Find where the given text appears and provide that cell's center as (X, Y) coordinate. 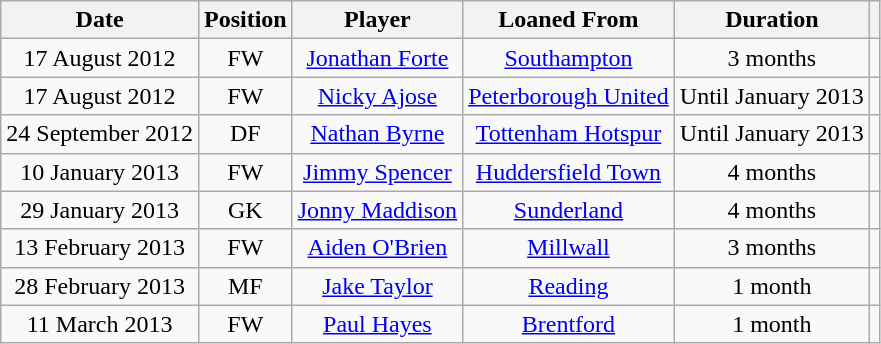
Nicky Ajose (377, 96)
Jimmy Spencer (377, 172)
13 February 2013 (100, 248)
MF (245, 286)
Reading (569, 286)
11 March 2013 (100, 324)
28 February 2013 (100, 286)
Sunderland (569, 210)
Position (245, 20)
24 September 2012 (100, 134)
Huddersfield Town (569, 172)
Loaned From (569, 20)
Tottenham Hotspur (569, 134)
Jonathan Forte (377, 58)
DF (245, 134)
10 January 2013 (100, 172)
Brentford (569, 324)
Aiden O'Brien (377, 248)
Peterborough United (569, 96)
Duration (772, 20)
Date (100, 20)
GK (245, 210)
Player (377, 20)
29 January 2013 (100, 210)
Millwall (569, 248)
Nathan Byrne (377, 134)
Paul Hayes (377, 324)
Jake Taylor (377, 286)
Jonny Maddison (377, 210)
Southampton (569, 58)
